Provide the (X, Y) coordinate of the cell's center where the given text is located.  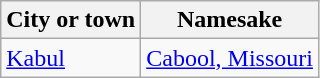
Kabul (71, 58)
City or town (71, 20)
Cabool, Missouri (230, 58)
Namesake (230, 20)
